Locate the cell with the specified text and output its (X, Y) center coordinate. 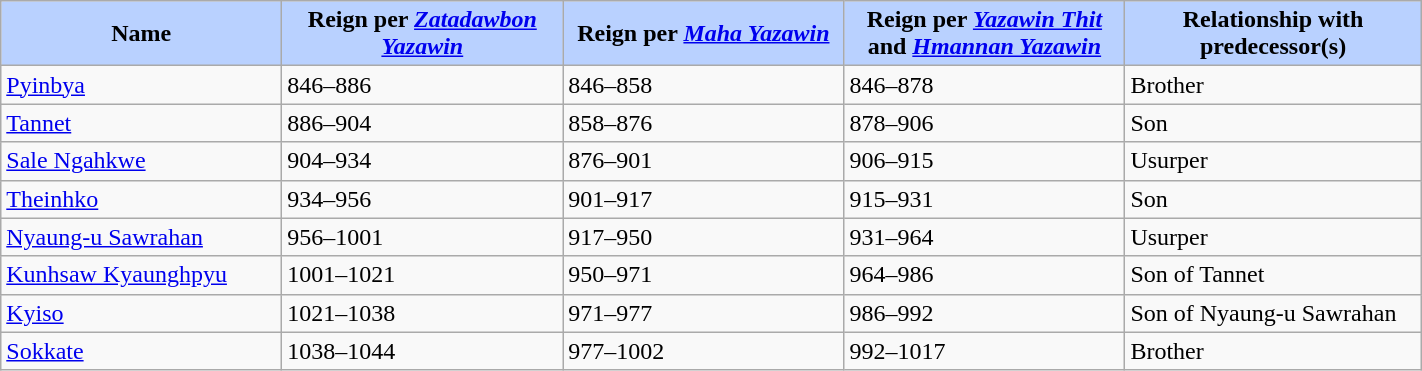
992–1017 (984, 351)
Tannet (142, 123)
846–878 (984, 85)
Kyiso (142, 313)
Sokkate (142, 351)
Nyaung-u Sawrahan (142, 237)
950–971 (704, 275)
Relationship with predecessor(s) (1273, 34)
858–876 (704, 123)
Kunhsaw Kyaunghpyu (142, 275)
971–977 (704, 313)
977–1002 (704, 351)
Reign per Yazawin Thit and Hmannan Yazawin (984, 34)
Son of Nyaung-u Sawrahan (1273, 313)
917–950 (704, 237)
Theinhko (142, 199)
1021–1038 (422, 313)
956–1001 (422, 237)
Son of Tannet (1273, 275)
Pyinbya (142, 85)
Sale Ngahkwe (142, 161)
934–956 (422, 199)
904–934 (422, 161)
846–886 (422, 85)
846–858 (704, 85)
1038–1044 (422, 351)
986–992 (984, 313)
876–901 (704, 161)
901–917 (704, 199)
1001–1021 (422, 275)
Reign per Zatadawbon Yazawin (422, 34)
906–915 (984, 161)
886–904 (422, 123)
931–964 (984, 237)
915–931 (984, 199)
Reign per Maha Yazawin (704, 34)
Name (142, 34)
964–986 (984, 275)
878–906 (984, 123)
